From the cell containing the given text, extract its center point as [X, Y] coordinate. 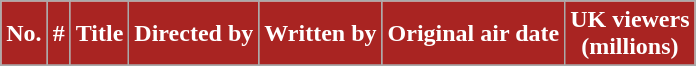
No. [24, 34]
UK viewers(millions) [630, 34]
Original air date [474, 34]
Written by [320, 34]
Title [100, 34]
# [58, 34]
Directed by [194, 34]
